Extract the (X, Y) coordinate from the center of the cell holding the provided text.  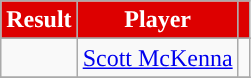
Result (39, 20)
Scott McKenna (158, 58)
Player (158, 20)
